Detect which cell encompasses the target text, then output its (x, y) center coordinate. 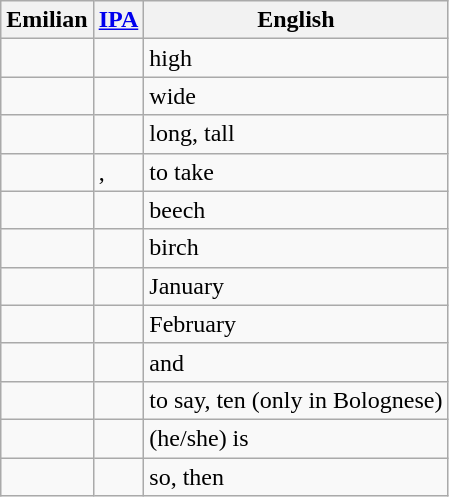
wide (296, 96)
to say, ten (only in Bolognese) (296, 400)
high (296, 58)
February (296, 324)
long, tall (296, 134)
so, then (296, 477)
to take (296, 172)
IPA (118, 20)
January (296, 286)
and (296, 362)
(he/she) is (296, 438)
beech (296, 210)
, (118, 172)
Emilian (47, 20)
English (296, 20)
birch (296, 248)
